Find where the given text appears and provide that cell's center as [x, y] coordinate. 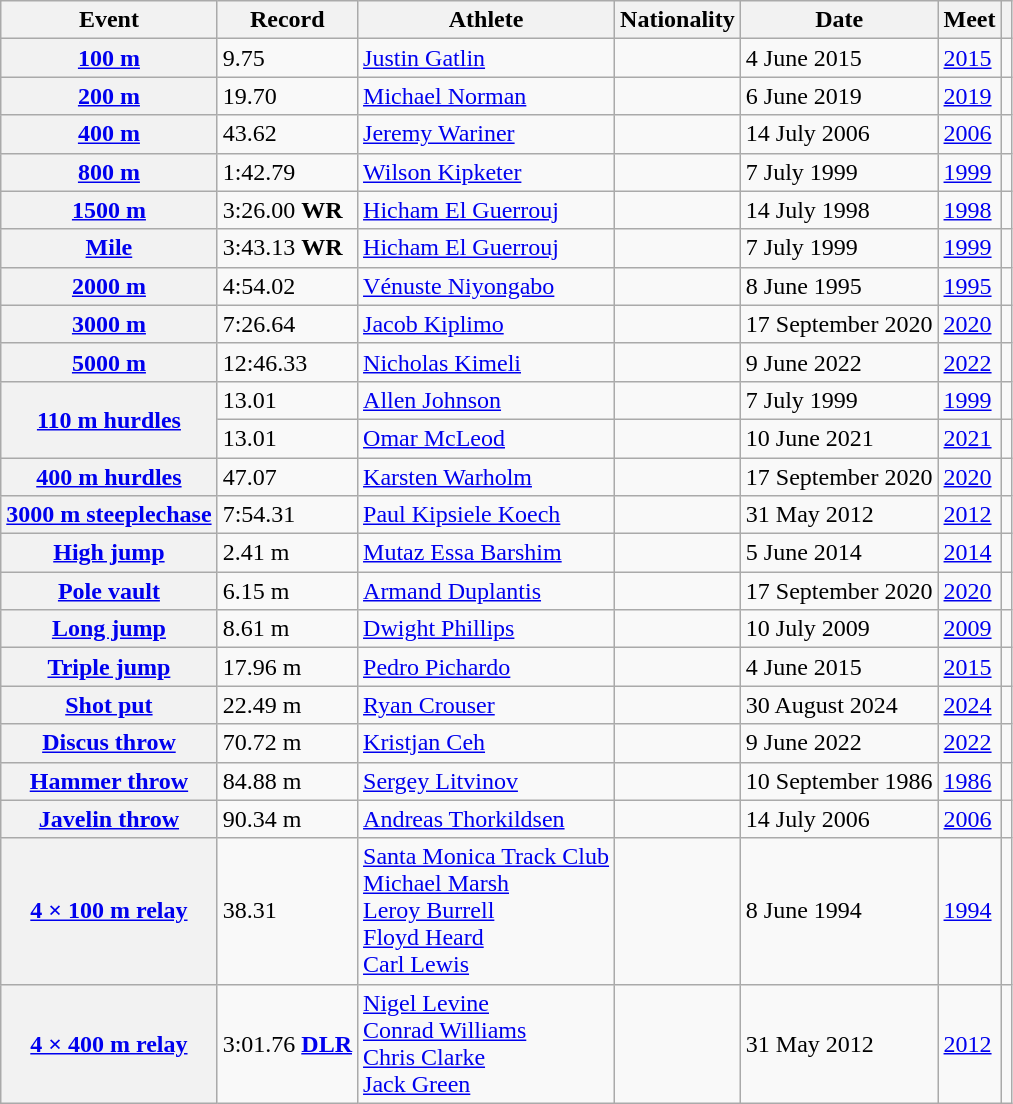
Wilson Kipketer [486, 172]
Mile [109, 248]
Javelin throw [109, 819]
Ryan Crouser [486, 705]
5000 m [109, 362]
Discus throw [109, 743]
4 × 100 m relay [109, 911]
Date [839, 20]
Athlete [486, 20]
19.70 [287, 96]
Jeremy Wariner [486, 134]
Vénuste Niyongabo [486, 286]
10 July 2009 [839, 629]
22.49 m [287, 705]
38.31 [287, 911]
Jacob Kiplimo [486, 324]
2000 m [109, 286]
70.72 m [287, 743]
High jump [109, 553]
2009 [970, 629]
Hammer throw [109, 781]
4 × 400 m relay [109, 1044]
Dwight Phillips [486, 629]
110 m hurdles [109, 419]
Allen Johnson [486, 400]
10 June 2021 [839, 438]
3:43.13 WR [287, 248]
1500 m [109, 210]
3:01.76 DLR [287, 1044]
7:54.31 [287, 515]
2014 [970, 553]
84.88 m [287, 781]
17.96 m [287, 667]
14 July 1998 [839, 210]
400 m [109, 134]
1994 [970, 911]
400 m hurdles [109, 477]
Karsten Warholm [486, 477]
3:26.00 WR [287, 210]
9.75 [287, 58]
Sergey Litvinov [486, 781]
4:54.02 [287, 286]
47.07 [287, 477]
1986 [970, 781]
Nigel LevineConrad WilliamsChris ClarkeJack Green [486, 1044]
Omar McLeod [486, 438]
8 June 1995 [839, 286]
2021 [970, 438]
Michael Norman [486, 96]
3000 m [109, 324]
Record [287, 20]
Nationality [678, 20]
10 September 1986 [839, 781]
Santa Monica Track ClubMichael MarshLeroy BurrellFloyd HeardCarl Lewis [486, 911]
Armand Duplantis [486, 591]
Paul Kipsiele Koech [486, 515]
1998 [970, 210]
Triple jump [109, 667]
Kristjan Ceh [486, 743]
12:46.33 [287, 362]
Long jump [109, 629]
8.61 m [287, 629]
200 m [109, 96]
100 m [109, 58]
7:26.64 [287, 324]
Event [109, 20]
6.15 m [287, 591]
43.62 [287, 134]
Nicholas Kimeli [486, 362]
Mutaz Essa Barshim [486, 553]
30 August 2024 [839, 705]
Pedro Pichardo [486, 667]
2.41 m [287, 553]
Andreas Thorkildsen [486, 819]
800 m [109, 172]
8 June 1994 [839, 911]
Shot put [109, 705]
1:42.79 [287, 172]
Meet [970, 20]
2019 [970, 96]
3000 m steeplechase [109, 515]
Pole vault [109, 591]
5 June 2014 [839, 553]
2024 [970, 705]
1995 [970, 286]
6 June 2019 [839, 96]
Justin Gatlin [486, 58]
90.34 m [287, 819]
